Pinpoint the cell where the given text exists, returning its [X, Y] midpoint coordinate. 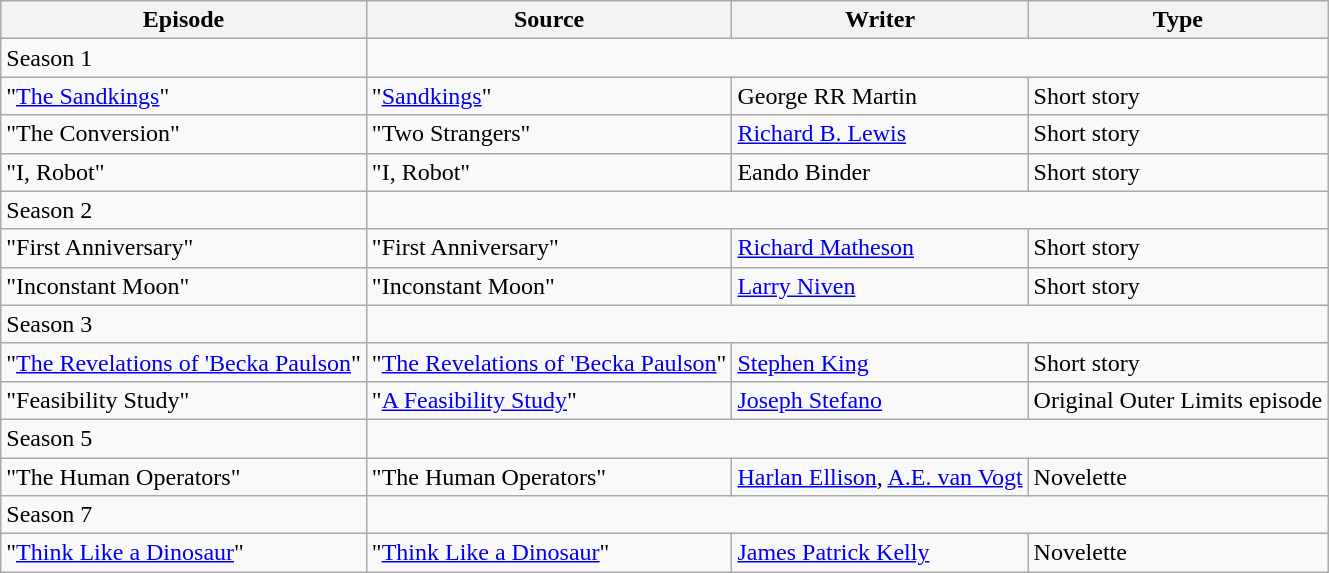
Season 3 [184, 324]
Season 1 [184, 58]
Season 7 [184, 515]
"Feasibility Study" [184, 400]
Original Outer Limits episode [1178, 400]
George RR Martin [880, 96]
"A Feasibility Study" [549, 400]
Source [549, 20]
"The Sandkings" [184, 96]
"Two Strangers" [549, 134]
Stephen King [880, 362]
Joseph Stefano [880, 400]
Writer [880, 20]
"The Conversion" [184, 134]
Richard Matheson [880, 248]
Eando Binder [880, 172]
Harlan Ellison, A.E. van Vogt [880, 477]
Type [1178, 20]
"Sandkings" [549, 96]
James Patrick Kelly [880, 553]
Season 5 [184, 438]
Episode [184, 20]
Richard B. Lewis [880, 134]
Season 2 [184, 210]
Larry Niven [880, 286]
